Search for the cell housing the specified text and yield its [X, Y] center coordinate. 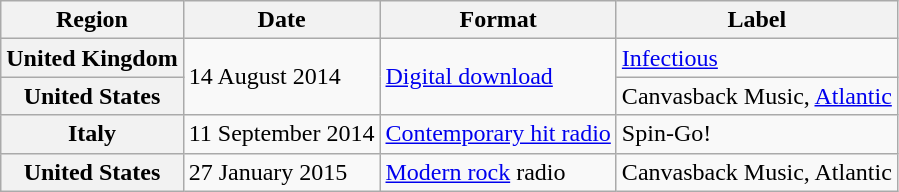
Infectious [756, 58]
Modern rock radio [498, 172]
Contemporary hit radio [498, 134]
Spin-Go! [756, 134]
Format [498, 20]
Digital download [498, 77]
Italy [92, 134]
27 January 2015 [282, 172]
United Kingdom [92, 58]
Date [282, 20]
14 August 2014 [282, 77]
Label [756, 20]
11 September 2014 [282, 134]
Region [92, 20]
